Provide the [x, y] coordinate of the cell's center where the given text is located.  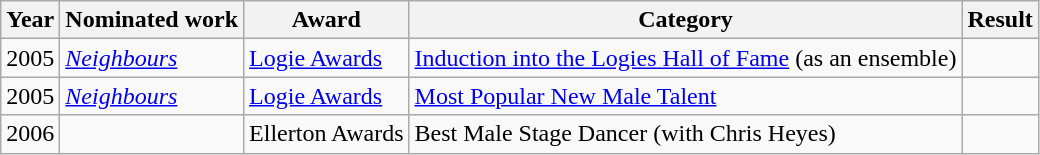
Ellerton Awards [326, 134]
Result [1000, 20]
Category [686, 20]
Nominated work [152, 20]
Award [326, 20]
Best Male Stage Dancer (with Chris Heyes) [686, 134]
Induction into the Logies Hall of Fame (as an ensemble) [686, 58]
Year [30, 20]
Most Popular New Male Talent [686, 96]
2006 [30, 134]
